Find where the given text appears and provide that cell's center as (X, Y) coordinate. 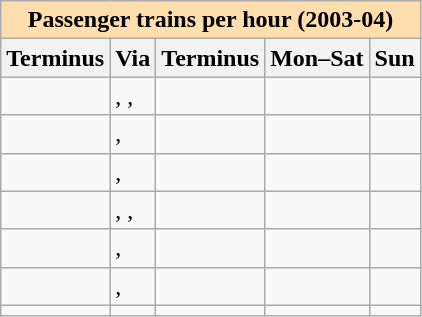
Mon–Sat (317, 58)
Via (133, 58)
Sun (394, 58)
Passenger trains per hour (2003-04) (210, 20)
